Return (x, y) of the center of cell containing provided text 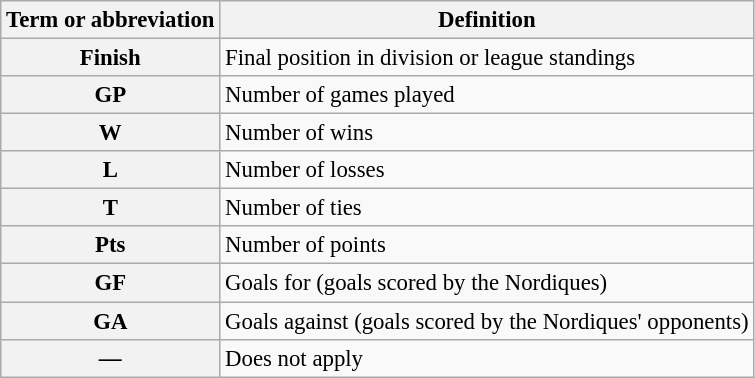
Finish (110, 58)
GF (110, 283)
Number of losses (487, 170)
Term or abbreviation (110, 20)
Number of ties (487, 208)
Number of games played (487, 95)
Pts (110, 245)
W (110, 133)
— (110, 358)
Number of points (487, 245)
Definition (487, 20)
T (110, 208)
Does not apply (487, 358)
L (110, 170)
Final position in division or league standings (487, 58)
GP (110, 95)
Goals against (goals scored by the Nordiques' opponents) (487, 321)
GA (110, 321)
Number of wins (487, 133)
Goals for (goals scored by the Nordiques) (487, 283)
